From the cell containing the given text, extract its center point as (x, y) coordinate. 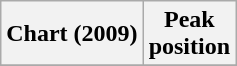
Peakposition (189, 34)
Chart (2009) (72, 34)
